Output the [X, Y] coordinate of the center of the cell containing the given text.  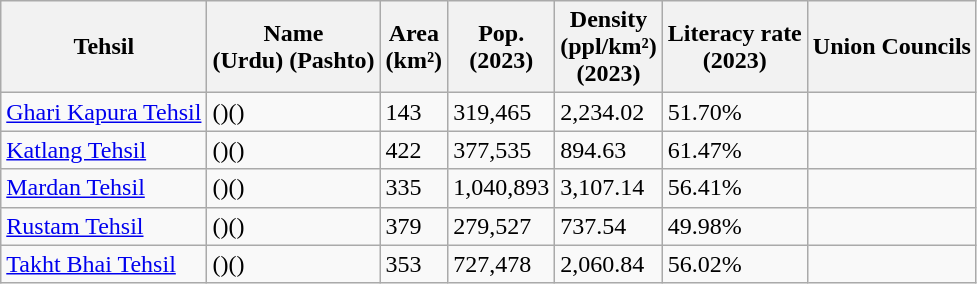
Name(Urdu) (Pashto) [294, 47]
Tehsil [104, 47]
379 [414, 226]
143 [414, 112]
Density(ppl/km²)(2023) [609, 47]
Katlang Tehsil [104, 150]
Literacy rate(2023) [734, 47]
Ghari Kapura Tehsil [104, 112]
Union Councils [892, 47]
2,060.84 [609, 264]
894.63 [609, 150]
Mardan Tehsil [104, 188]
422 [414, 150]
3,107.14 [609, 188]
Rustam Tehsil [104, 226]
56.41% [734, 188]
51.70% [734, 112]
49.98% [734, 226]
1,040,893 [502, 188]
2,234.02 [609, 112]
279,527 [502, 226]
377,535 [502, 150]
727,478 [502, 264]
335 [414, 188]
Area(km²) [414, 47]
56.02% [734, 264]
353 [414, 264]
61.47% [734, 150]
319,465 [502, 112]
Takht Bhai Tehsil [104, 264]
737.54 [609, 226]
Pop.(2023) [502, 47]
